Detect which cell encompasses the target text, then output its [X, Y] center coordinate. 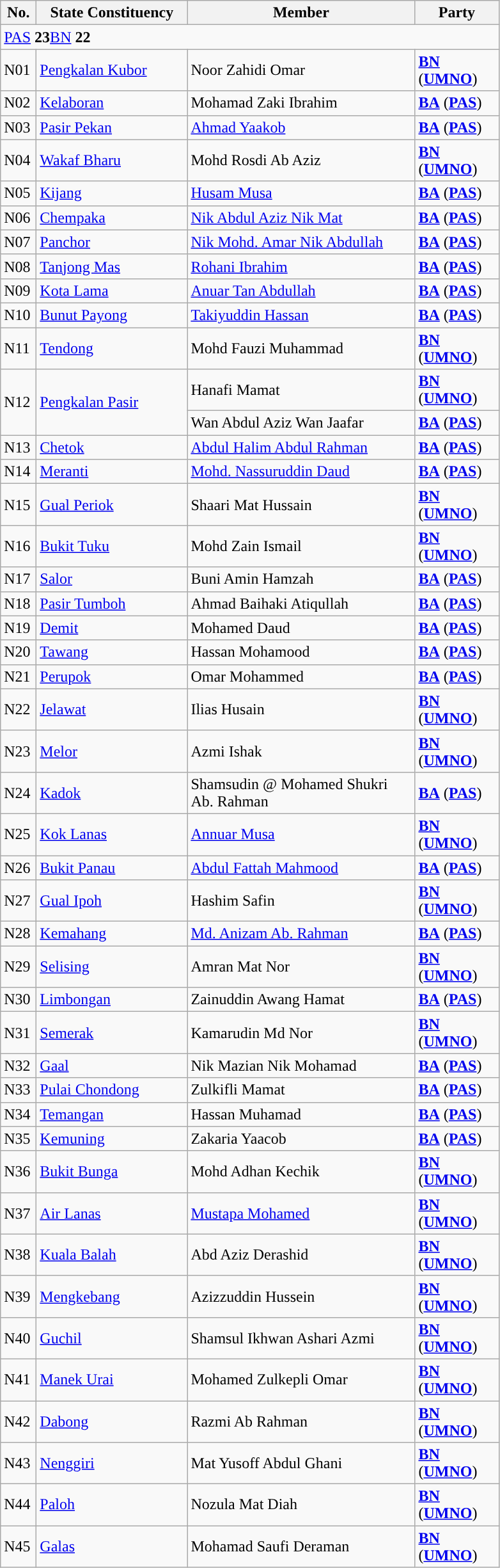
State Constituency [112, 13]
N43 [19, 1463]
Nik Mazian Nik Mohamad [301, 1066]
Nozula Mat Diah [301, 1505]
N42 [19, 1421]
N31 [19, 1033]
Member [301, 13]
Husam Musa [301, 193]
Melor [112, 751]
Semerak [112, 1033]
Mohd Fauzi Muhammad [301, 348]
N29 [19, 966]
Mohd. Nassuruddin Daud [301, 472]
Wan Abdul Aziz Wan Jaafar [301, 423]
Mohamed Daud [301, 628]
Abdul Halim Abdul Rahman [301, 447]
Kijang [112, 193]
Mohamed Zulkepli Omar [301, 1380]
N35 [19, 1139]
Tanjong Mas [112, 266]
Mohamad Zaki Ibrahim [301, 103]
Mengkebang [112, 1297]
Hanafi Mamat [301, 390]
Omar Mohammed [301, 676]
Azmi Ishak [301, 751]
N08 [19, 266]
Shamsudin @ Mohamed Shukri Ab. Rahman [301, 792]
Hashim Safin [301, 901]
N33 [19, 1090]
Selising [112, 966]
Kemuning [112, 1139]
Tendong [112, 348]
Amran Mat Nor [301, 966]
Galas [112, 1546]
N41 [19, 1380]
N02 [19, 103]
Guchil [112, 1338]
Abdul Fattah Mahmood [301, 867]
Kota Lama [112, 291]
N10 [19, 315]
Razmi Ab Rahman [301, 1421]
N12 [19, 402]
N27 [19, 901]
N20 [19, 652]
Abd Aziz Derashid [301, 1254]
Pengkalan Kubor [112, 70]
N13 [19, 447]
N06 [19, 218]
N15 [19, 504]
N16 [19, 547]
Salor [112, 579]
Buni Amin Hamzah [301, 579]
N19 [19, 628]
Bukit Panau [112, 867]
Demit [112, 628]
Panchor [112, 242]
Md. Anizam Ab. Rahman [301, 934]
Nik Mohd. Amar Nik Abdullah [301, 242]
N09 [19, 291]
Chetok [112, 447]
Nik Abdul Aziz Nik Mat [301, 218]
N26 [19, 867]
N30 [19, 1000]
Kelaboran [112, 103]
Gaal [112, 1066]
Hassan Muhamad [301, 1114]
N14 [19, 472]
Pengkalan Pasir [112, 402]
Bunut Payong [112, 315]
Jelawat [112, 709]
Kadok [112, 792]
Mat Yusoff Abdul Ghani [301, 1463]
Shaari Mat Hussain [301, 504]
Chempaka [112, 218]
Gual Periok [112, 504]
Gual Ipoh [112, 901]
Kemahang [112, 934]
N07 [19, 242]
Shamsul Ikhwan Ashari Azmi [301, 1338]
Perupok [112, 676]
N32 [19, 1066]
Temangan [112, 1114]
Hassan Mohamood [301, 652]
N11 [19, 348]
Pulai Chondong [112, 1090]
N45 [19, 1546]
Limbongan [112, 1000]
No. [19, 13]
N22 [19, 709]
Mustapa Mohamed [301, 1213]
Kok Lanas [112, 835]
PAS 23BN 22 [249, 37]
Anuar Tan Abdullah [301, 291]
Annuar Musa [301, 835]
N40 [19, 1338]
N17 [19, 579]
Mohd Rosdi Ab Aziz [301, 160]
Wakaf Bharu [112, 160]
N44 [19, 1505]
N24 [19, 792]
N39 [19, 1297]
Meranti [112, 472]
Mohd Zain Ismail [301, 547]
Bukit Bunga [112, 1171]
N21 [19, 676]
N25 [19, 835]
Ahmad Yaakob [301, 127]
N03 [19, 127]
N04 [19, 160]
Kamarudin Md Nor [301, 1033]
N23 [19, 751]
Takiyuddin Hassan [301, 315]
Azizzuddin Hussein [301, 1297]
Dabong [112, 1421]
Tawang [112, 652]
Air Lanas [112, 1213]
Rohani Ibrahim [301, 266]
N34 [19, 1114]
N01 [19, 70]
Noor Zahidi Omar [301, 70]
Pasir Pekan [112, 127]
N05 [19, 193]
Ahmad Baihaki Atiqullah [301, 604]
N36 [19, 1171]
Zulkifli Mamat [301, 1090]
Zakaria Yaacob [301, 1139]
N28 [19, 934]
Nenggiri [112, 1463]
Mohd Adhan Kechik [301, 1171]
Paloh [112, 1505]
Ilias Husain [301, 709]
Pasir Tumboh [112, 604]
Mohamad Saufi Deraman [301, 1546]
Bukit Tuku [112, 547]
Manek Urai [112, 1380]
N38 [19, 1254]
N37 [19, 1213]
Zainuddin Awang Hamat [301, 1000]
Kuala Balah [112, 1254]
N18 [19, 604]
Party [457, 13]
